Return the (x, y) coordinate for the center point of the cell that contains the specified text.  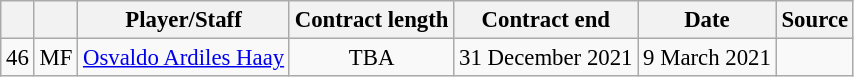
Date (707, 20)
Contract length (371, 20)
Source (814, 20)
MF (56, 58)
Osvaldo Ardiles Haay (184, 58)
31 December 2021 (546, 58)
46 (18, 58)
Player/Staff (184, 20)
Contract end (546, 20)
TBA (371, 58)
9 March 2021 (707, 58)
